Search for the cell housing the specified text and yield its [X, Y] center coordinate. 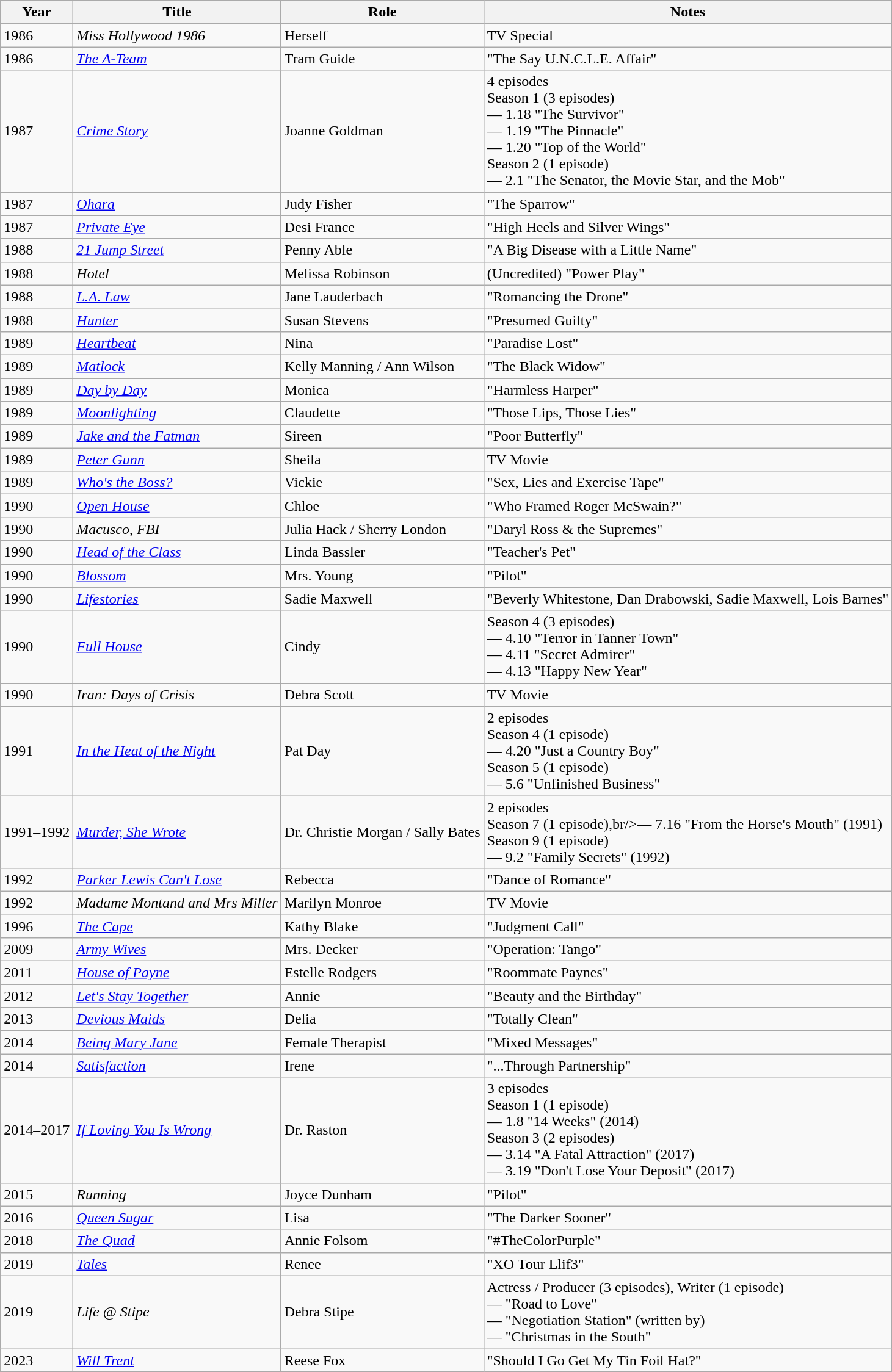
Devious Maids [177, 1019]
Mrs. Young [382, 576]
Annie Folsom [382, 1241]
2016 [37, 1218]
Murder, She Wrote [177, 831]
In the Heat of the Night [177, 751]
"#TheColorPurple" [687, 1241]
Chloe [382, 506]
Madame Montand and Mrs Miller [177, 903]
"...Through Partnership" [687, 1066]
"Who Framed Roger McSwain?" [687, 506]
Sadie Maxwell [382, 599]
"Paradise Lost" [687, 343]
Claudette [382, 413]
"Daryl Ross & the Supremes" [687, 529]
Matlock [177, 366]
Hunter [177, 320]
Role [382, 12]
"High Heels and Silver Wings" [687, 227]
Will Trent [177, 1360]
The Cape [177, 926]
Herself [382, 35]
House of Payne [177, 973]
Vickie [382, 483]
Rebecca [382, 879]
Kelly Manning / Ann Wilson [382, 366]
Jake and the Fatman [177, 436]
"A Big Disease with a Little Name" [687, 250]
If Loving You Is Wrong [177, 1130]
"Romancing the Drone" [687, 297]
"The Darker Sooner" [687, 1218]
Irene [382, 1066]
The Quad [177, 1241]
21 Jump Street [177, 250]
"Poor Butterfly" [687, 436]
Iran: Days of Crisis [177, 695]
Ohara [177, 204]
Monica [382, 390]
"Presumed Guilty" [687, 320]
Cindy [382, 647]
Peter Gunn [177, 460]
Susan Stevens [382, 320]
"Judgment Call" [687, 926]
Let's Stay Together [177, 996]
Macusco, FBI [177, 529]
Satisfaction [177, 1066]
Reese Fox [382, 1360]
2023 [37, 1360]
2014–2017 [37, 1130]
"Mixed Messages" [687, 1042]
Penny Able [382, 250]
Debra Scott [382, 695]
Delia [382, 1019]
Linda Bassler [382, 552]
Renee [382, 1264]
Lifestories [177, 599]
"Beverly Whitestone, Dan Drabowski, Sadie Maxwell, Lois Barnes" [687, 599]
Joanne Goldman [382, 131]
"Those Lips, Those Lies" [687, 413]
"The Black Widow" [687, 366]
1991–1992 [37, 831]
Crime Story [177, 131]
2009 [37, 950]
Melissa Robinson [382, 273]
Dr. Raston [382, 1130]
Dr. Christie Morgan / Sally Bates [382, 831]
Head of the Class [177, 552]
Joyce Dunham [382, 1194]
Annie [382, 996]
Desi France [382, 227]
Moonlighting [177, 413]
Open House [177, 506]
Day by Day [177, 390]
Who's the Boss? [177, 483]
Female Therapist [382, 1042]
1991 [37, 751]
Debra Stipe [382, 1312]
Life @ Stipe [177, 1312]
Jane Lauderbach [382, 297]
Season 4 (3 episodes)— 4.10 "Terror in Tanner Town"— 4.11 "Secret Admirer"— 4.13 "Happy New Year" [687, 647]
Army Wives [177, 950]
"Dance of Romance" [687, 879]
"Sex, Lies and Exercise Tape" [687, 483]
Mrs. Decker [382, 950]
2 episodesSeason 4 (1 episode)— 4.20 "Just a Country Boy"Season 5 (1 episode)— 5.6 "Unfinished Business" [687, 751]
Nina [382, 343]
Title [177, 12]
2018 [37, 1241]
1996 [37, 926]
2013 [37, 1019]
Running [177, 1194]
"Beauty and the Birthday" [687, 996]
TV Special [687, 35]
2012 [37, 996]
L.A. Law [177, 297]
Pat Day [382, 751]
Blossom [177, 576]
The A-Team [177, 59]
"Should I Go Get My Tin Foil Hat?" [687, 1360]
Private Eye [177, 227]
Sheila [382, 460]
Tram Guide [382, 59]
"XO Tour Llif3" [687, 1264]
2011 [37, 973]
Hotel [177, 273]
"Totally Clean" [687, 1019]
Notes [687, 12]
Year [37, 12]
Queen Sugar [177, 1218]
Sireen [382, 436]
2015 [37, 1194]
Lisa [382, 1218]
Kathy Blake [382, 926]
"Roommate Paynes" [687, 973]
Julia Hack / Sherry London [382, 529]
Judy Fisher [382, 204]
Tales [177, 1264]
(Uncredited) "Power Play" [687, 273]
"Harmless Harper" [687, 390]
"The Sparrow" [687, 204]
2 episodesSeason 7 (1 episode),br/>— 7.16 "From the Horse's Mouth" (1991)Season 9 (1 episode)— 9.2 "Family Secrets" (1992) [687, 831]
"Operation: Tango" [687, 950]
Parker Lewis Can't Lose [177, 879]
Estelle Rodgers [382, 973]
Full House [177, 647]
Being Mary Jane [177, 1042]
3 episodesSeason 1 (1 episode)— 1.8 "14 Weeks" (2014)Season 3 (2 episodes)— 3.14 "A Fatal Attraction" (2017)— 3.19 "Don't Lose Your Deposit" (2017) [687, 1130]
Heartbeat [177, 343]
Miss Hollywood 1986 [177, 35]
Marilyn Monroe [382, 903]
Actress / Producer (3 episodes), Writer (1 episode)— "Road to Love"— "Negotiation Station" (written by)— "Christmas in the South" [687, 1312]
"Teacher's Pet" [687, 552]
"The Say U.N.C.L.E. Affair" [687, 59]
